Find where the given text appears and provide that cell's center as (X, Y) coordinate. 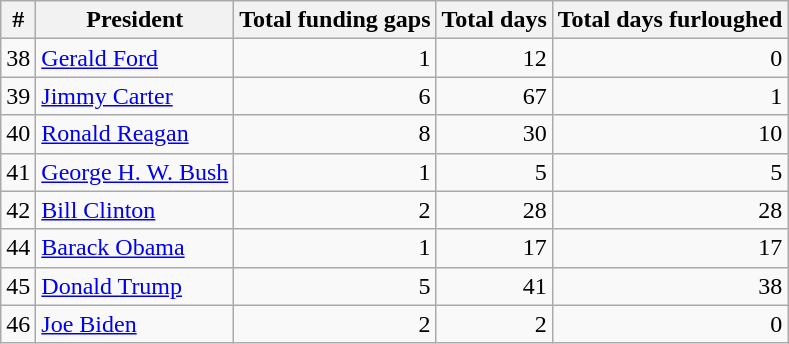
Joe Biden (135, 324)
Jimmy Carter (135, 96)
45 (18, 286)
Total days furloughed (670, 20)
Gerald Ford (135, 58)
Ronald Reagan (135, 134)
46 (18, 324)
8 (335, 134)
44 (18, 248)
President (135, 20)
George H. W. Bush (135, 172)
Total funding gaps (335, 20)
40 (18, 134)
Total days (494, 20)
42 (18, 210)
Bill Clinton (135, 210)
30 (494, 134)
67 (494, 96)
Barack Obama (135, 248)
6 (335, 96)
39 (18, 96)
# (18, 20)
12 (494, 58)
10 (670, 134)
Donald Trump (135, 286)
